Find where the given text appears and provide that cell's center as (x, y) coordinate. 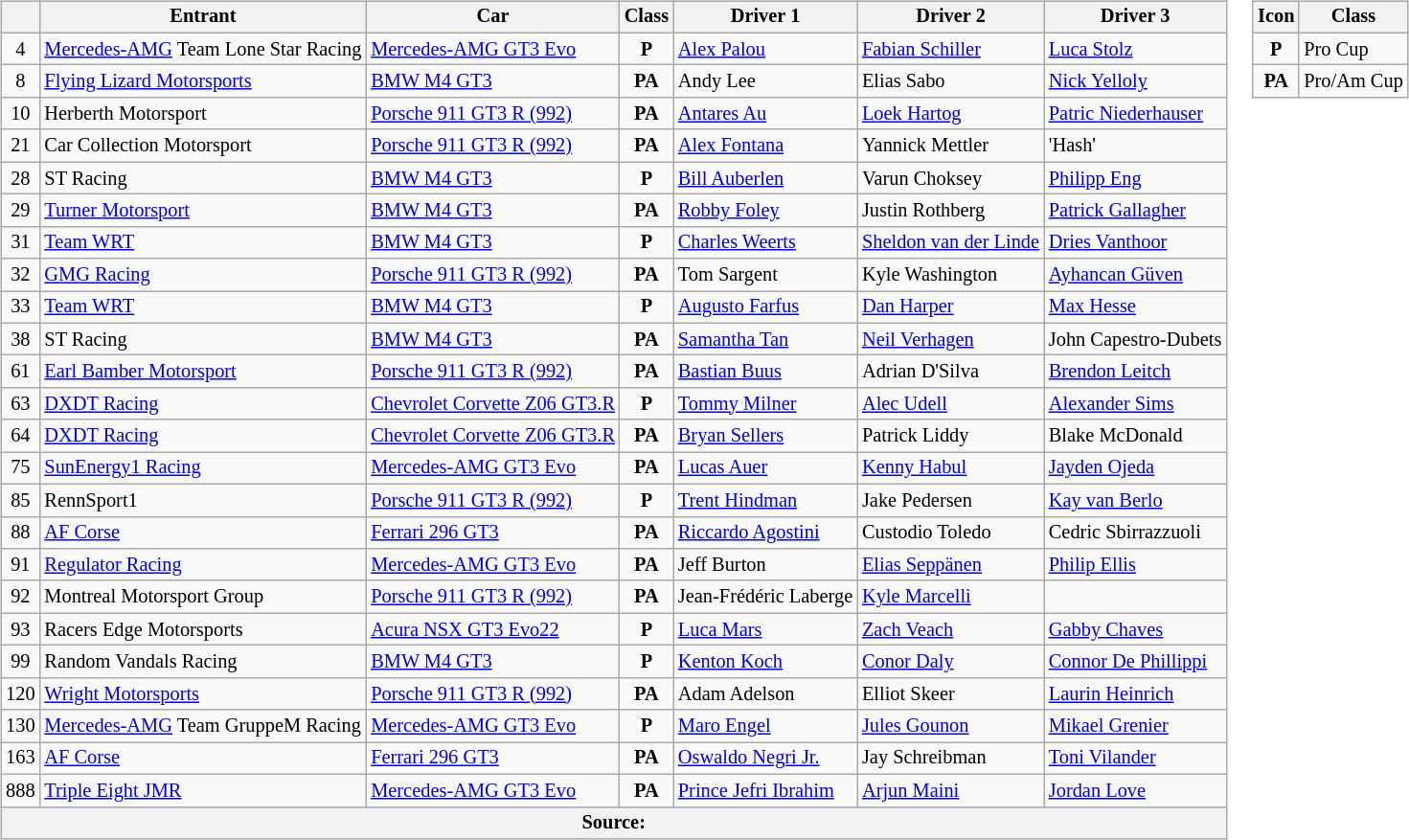
Regulator Racing (203, 565)
Dan Harper (950, 307)
21 (20, 146)
Icon (1276, 17)
28 (20, 178)
Gabby Chaves (1135, 629)
Turner Motorsport (203, 211)
John Capestro-Dubets (1135, 339)
Driver 3 (1135, 17)
Yannick Mettler (950, 146)
Pro/Am Cup (1352, 81)
Varun Choksey (950, 178)
888 (20, 790)
Driver 1 (765, 17)
64 (20, 436)
Loek Hartog (950, 114)
Antares Au (765, 114)
Jayden Ojeda (1135, 468)
Dries Vanthoor (1135, 242)
RennSport1 (203, 500)
61 (20, 372)
88 (20, 533)
Laurin Heinrich (1135, 693)
Kenton Koch (765, 662)
93 (20, 629)
Arjun Maini (950, 790)
Pro Cup (1352, 49)
Justin Rothberg (950, 211)
163 (20, 759)
Neil Verhagen (950, 339)
31 (20, 242)
Racers Edge Motorsports (203, 629)
Adrian D'Silva (950, 372)
Patrick Gallagher (1135, 211)
Custodio Toledo (950, 533)
Random Vandals Racing (203, 662)
75 (20, 468)
Source: (613, 823)
Patric Niederhauser (1135, 114)
91 (20, 565)
Zach Veach (950, 629)
Kenny Habul (950, 468)
38 (20, 339)
Kyle Marcelli (950, 597)
Wright Motorsports (203, 693)
Bastian Buus (765, 372)
Car Collection Motorsport (203, 146)
Riccardo Agostini (765, 533)
92 (20, 597)
Jeff Burton (765, 565)
Bryan Sellers (765, 436)
Jean-Frédéric Laberge (765, 597)
Entrant (203, 17)
32 (20, 275)
Mikael Grenier (1135, 726)
Maro Engel (765, 726)
Alec Udell (950, 404)
Bill Auberlen (765, 178)
Brendon Leitch (1135, 372)
Augusto Farfus (765, 307)
Lucas Auer (765, 468)
Car (492, 17)
Luca Stolz (1135, 49)
85 (20, 500)
Jake Pedersen (950, 500)
Patrick Liddy (950, 436)
Flying Lizard Motorsports (203, 81)
10 (20, 114)
Triple Eight JMR (203, 790)
Sheldon van der Linde (950, 242)
Tommy Milner (765, 404)
Driver 2 (950, 17)
130 (20, 726)
Alexander Sims (1135, 404)
Oswaldo Negri Jr. (765, 759)
Elias Seppänen (950, 565)
Alex Palou (765, 49)
63 (20, 404)
99 (20, 662)
Charles Weerts (765, 242)
Mercedes-AMG Team Lone Star Racing (203, 49)
Montreal Motorsport Group (203, 597)
'Hash' (1135, 146)
Adam Adelson (765, 693)
Ayhancan Güven (1135, 275)
120 (20, 693)
Jules Gounon (950, 726)
Samantha Tan (765, 339)
Mercedes-AMG Team GruppeM Racing (203, 726)
Elliot Skeer (950, 693)
29 (20, 211)
Alex Fontana (765, 146)
Kay van Berlo (1135, 500)
Conor Daly (950, 662)
Jordan Love (1135, 790)
33 (20, 307)
SunEnergy1 Racing (203, 468)
Philip Ellis (1135, 565)
4 (20, 49)
8 (20, 81)
Tom Sargent (765, 275)
Toni Vilander (1135, 759)
Cedric Sbirrazzuoli (1135, 533)
Fabian Schiller (950, 49)
Max Hesse (1135, 307)
Nick Yelloly (1135, 81)
Prince Jefri Ibrahim (765, 790)
Trent Hindman (765, 500)
Connor De Phillippi (1135, 662)
Acura NSX GT3 Evo22 (492, 629)
Philipp Eng (1135, 178)
Andy Lee (765, 81)
Herberth Motorsport (203, 114)
Elias Sabo (950, 81)
Jay Schreibman (950, 759)
Robby Foley (765, 211)
GMG Racing (203, 275)
Blake McDonald (1135, 436)
Luca Mars (765, 629)
Earl Bamber Motorsport (203, 372)
Kyle Washington (950, 275)
